Extract the (x, y) coordinate from the center of the cell holding the provided text.  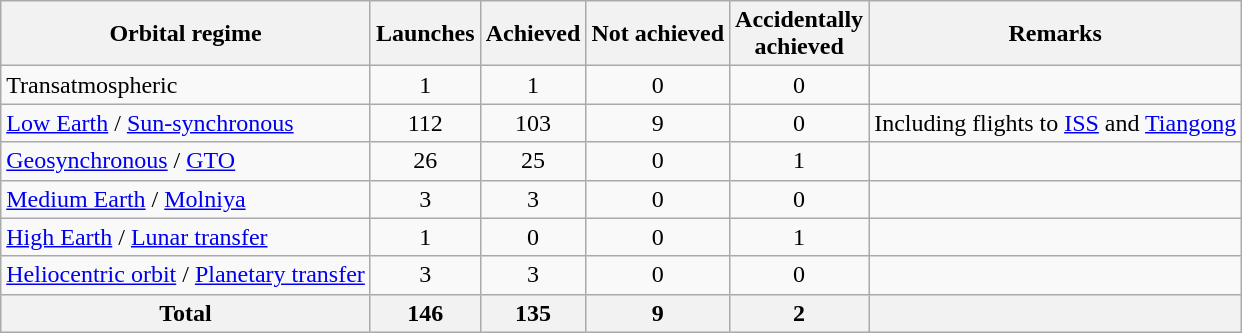
26 (425, 161)
Not achieved (658, 34)
Accidentally achieved (800, 34)
Geosynchronous / GTO (186, 161)
Low Earth / Sun-synchronous (186, 123)
135 (533, 313)
Remarks (1056, 34)
103 (533, 123)
146 (425, 313)
Heliocentric orbit / Planetary transfer (186, 275)
Total (186, 313)
Transatmospheric (186, 85)
Achieved (533, 34)
Including flights to ISS and Tiangong (1056, 123)
25 (533, 161)
Launches (425, 34)
Orbital regime (186, 34)
Medium Earth / Molniya (186, 199)
2 (800, 313)
High Earth / Lunar transfer (186, 237)
112 (425, 123)
